Locate the cell with the specified text and output its [X, Y] center coordinate. 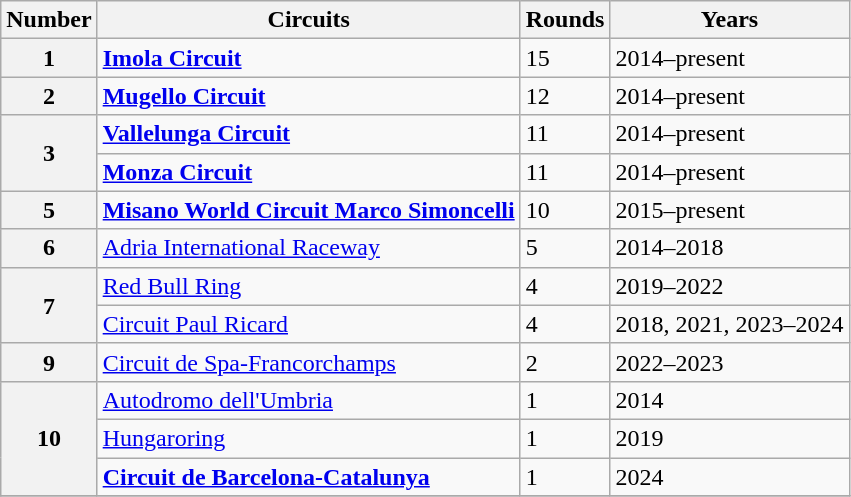
Monza Circuit [308, 172]
2018, 2021, 2023–2024 [730, 324]
Rounds [565, 20]
Misano World Circuit Marco Simoncelli [308, 210]
2019–2022 [730, 286]
2014 [730, 400]
7 [49, 305]
Adria International Raceway [308, 248]
Autodromo dell'Umbria [308, 400]
12 [565, 96]
Circuit Paul Ricard [308, 324]
Circuits [308, 20]
Circuit de Barcelona-Catalunya [308, 477]
Circuit de Spa-Francorchamps [308, 362]
Red Bull Ring [308, 286]
2024 [730, 477]
Hungaroring [308, 438]
3 [49, 153]
2019 [730, 438]
Imola Circuit [308, 58]
2014–2018 [730, 248]
9 [49, 362]
6 [49, 248]
Mugello Circuit [308, 96]
2015–present [730, 210]
Vallelunga Circuit [308, 134]
15 [565, 58]
2022–2023 [730, 362]
Years [730, 20]
Number [49, 20]
